Identify which cell holds the provided text, then report its [X, Y] central coordinate. 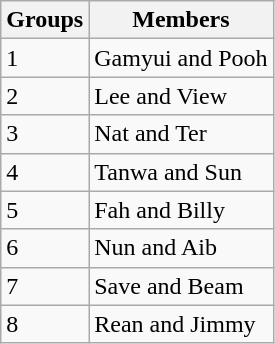
Rean and Jimmy [181, 324]
3 [45, 134]
Lee and View [181, 96]
5 [45, 210]
2 [45, 96]
8 [45, 324]
1 [45, 58]
Nat and Ter [181, 134]
Nun and Aib [181, 248]
Members [181, 20]
Tanwa and Sun [181, 172]
Groups [45, 20]
Gamyui and Pooh [181, 58]
6 [45, 248]
Save and Beam [181, 286]
Fah and Billy [181, 210]
4 [45, 172]
7 [45, 286]
